Output the (X, Y) coordinate of the center of the cell containing the given text.  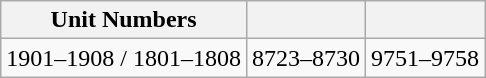
9751–9758 (426, 58)
8723–8730 (306, 58)
Unit Numbers (124, 20)
1901–1908 / 1801–1808 (124, 58)
